Find where the given text appears and provide that cell's center as [X, Y] coordinate. 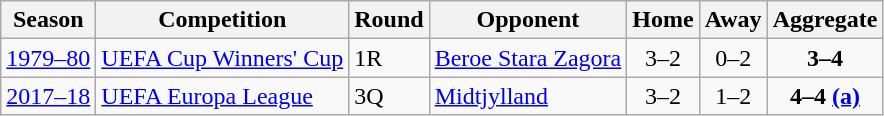
Midtjylland [528, 96]
1R [389, 58]
3Q [389, 96]
Home [663, 20]
2017–18 [48, 96]
Opponent [528, 20]
Beroe Stara Zagora [528, 58]
4–4 (a) [825, 96]
1–2 [733, 96]
0–2 [733, 58]
Season [48, 20]
Round [389, 20]
UEFA Europa League [222, 96]
3–4 [825, 58]
1979–80 [48, 58]
Competition [222, 20]
Aggregate [825, 20]
Away [733, 20]
UEFA Cup Winners' Cup [222, 58]
